Identify which cell holds the provided text, then report its (x, y) central coordinate. 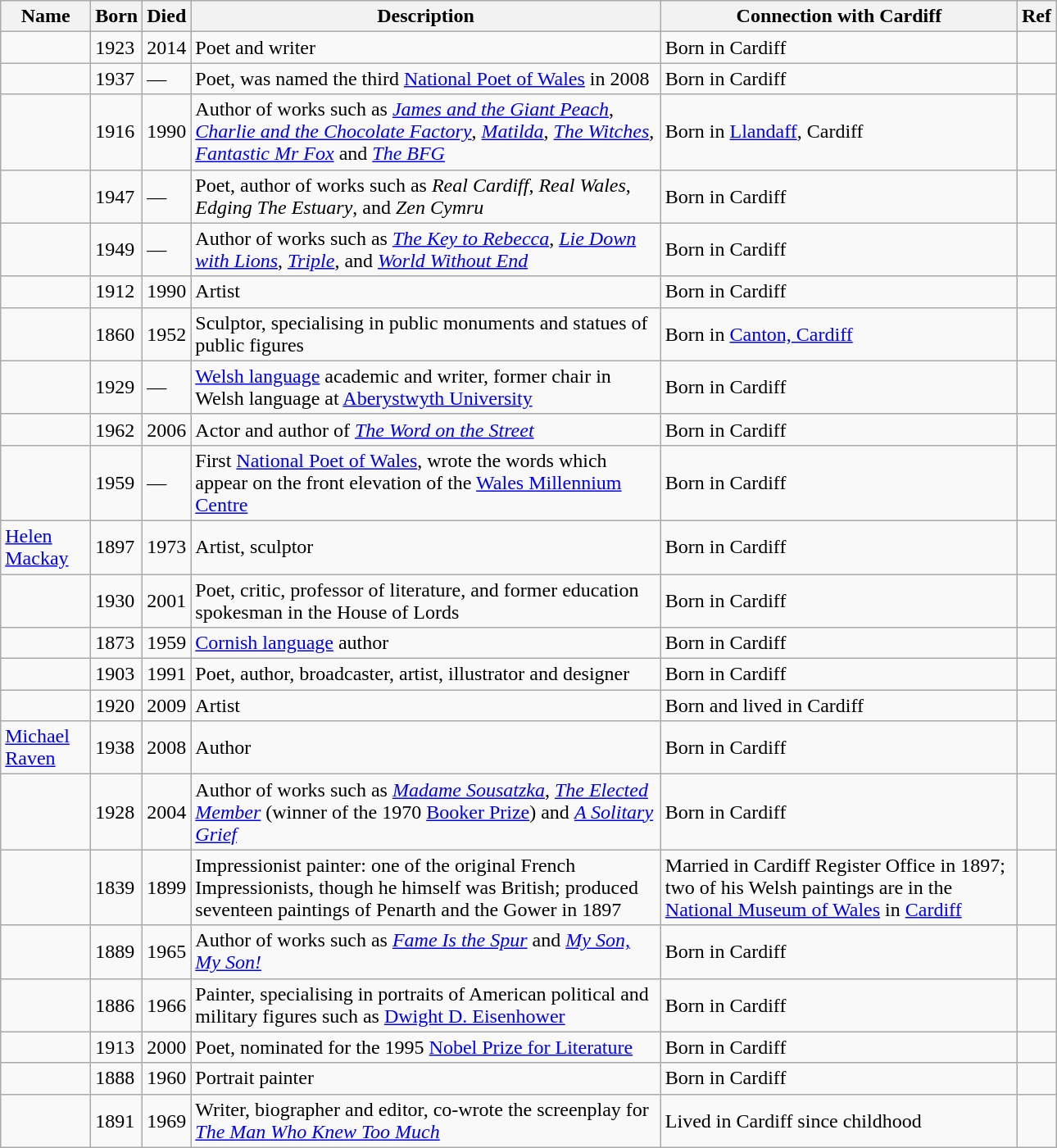
1952 (167, 334)
Cornish language author (426, 643)
Poet and writer (426, 48)
1965 (167, 952)
2001 (167, 600)
Portrait painter (426, 1078)
1960 (167, 1078)
2008 (167, 747)
1873 (116, 643)
Actor and author of The Word on the Street (426, 429)
Helen Mackay (46, 547)
Sculptor, specialising in public monuments and statues of public figures (426, 334)
1920 (116, 706)
1923 (116, 48)
1913 (116, 1047)
1928 (116, 812)
1947 (116, 197)
1888 (116, 1078)
1903 (116, 674)
Name (46, 16)
First National Poet of Wales, wrote the words which appear on the front elevation of the Wales Millennium Centre (426, 483)
Poet, nominated for the 1995 Nobel Prize for Literature (426, 1047)
2004 (167, 812)
1860 (116, 334)
Ref (1036, 16)
1937 (116, 79)
Lived in Cardiff since childhood (839, 1121)
Author of works such as Fame Is the Spur and My Son, My Son! (426, 952)
1973 (167, 547)
1891 (116, 1121)
2006 (167, 429)
Poet, was named the third National Poet of Wales in 2008 (426, 79)
Poet, critic, professor of literature, and former education spokesman in the House of Lords (426, 600)
Author of works such as Madame Sousatzka, The Elected Member (winner of the 1970 Booker Prize) and A Solitary Grief (426, 812)
Michael Raven (46, 747)
1889 (116, 952)
Born and lived in Cardiff (839, 706)
1962 (116, 429)
2014 (167, 48)
1991 (167, 674)
Born in Llandaff, Cardiff (839, 132)
1899 (167, 887)
1966 (167, 1005)
1938 (116, 747)
2000 (167, 1047)
Writer, biographer and editor, co-wrote the screenplay for The Man Who Knew Too Much (426, 1121)
Author of works such as The Key to Rebecca, Lie Down with Lions, Triple, and World Without End (426, 249)
Poet, author of works such as Real Cardiff, Real Wales, Edging The Estuary, and Zen Cymru (426, 197)
Married in Cardiff Register Office in 1897; two of his Welsh paintings are in the National Museum of Wales in Cardiff (839, 887)
1897 (116, 547)
Author (426, 747)
1886 (116, 1005)
1969 (167, 1121)
Painter, specialising in portraits of American political and military figures such as Dwight D. Eisenhower (426, 1005)
Author of works such as James and the Giant Peach, Charlie and the Chocolate Factory, Matilda, The Witches, Fantastic Mr Fox and The BFG (426, 132)
1930 (116, 600)
1949 (116, 249)
1916 (116, 132)
Poet, author, broadcaster, artist, illustrator and designer (426, 674)
Connection with Cardiff (839, 16)
Artist, sculptor (426, 547)
Description (426, 16)
2009 (167, 706)
Died (167, 16)
1839 (116, 887)
Born in Canton, Cardiff (839, 334)
1929 (116, 387)
1912 (116, 292)
Born (116, 16)
Welsh language academic and writer, former chair in Welsh language at Aberystwyth University (426, 387)
